Search for the cell housing the specified text and yield its (x, y) center coordinate. 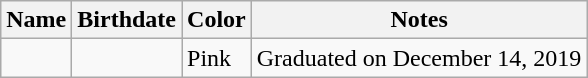
Name (36, 20)
Pink (217, 58)
Notes (419, 20)
Birthdate (127, 20)
Graduated on December 14, 2019 (419, 58)
Color (217, 20)
